For the text-containing cell, return its midpoint in [X, Y] coordinate format. 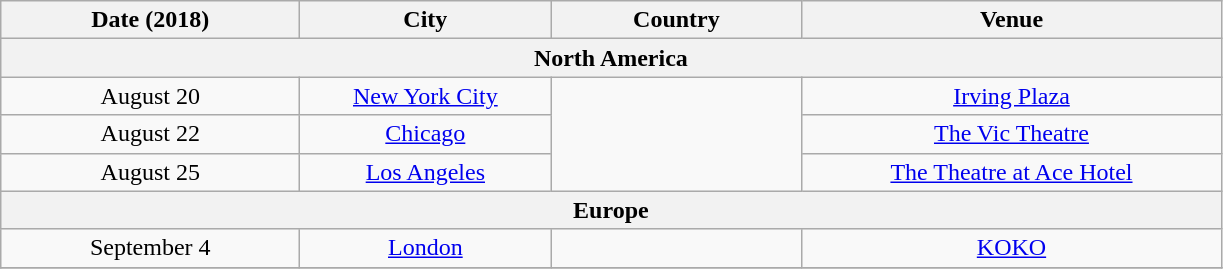
Date (2018) [150, 20]
The Theatre at Ace Hotel [1012, 172]
KOKO [1012, 248]
September 4 [150, 248]
New York City [426, 96]
August 25 [150, 172]
The Vic Theatre [1012, 134]
August 22 [150, 134]
City [426, 20]
Irving Plaza [1012, 96]
North America [611, 58]
August 20 [150, 96]
Europe [611, 210]
Country [676, 20]
Los Angeles [426, 172]
Chicago [426, 134]
Venue [1012, 20]
London [426, 248]
